Output the [x, y] coordinate of the center of the cell containing the given text.  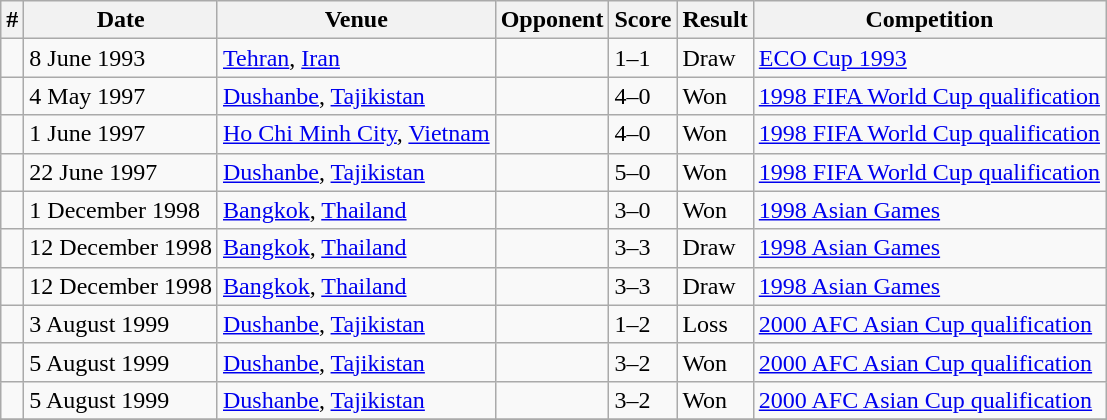
3–0 [643, 210]
8 June 1993 [121, 58]
Loss [715, 324]
Score [643, 20]
Tehran, Iran [356, 58]
1–1 [643, 58]
4 May 1997 [121, 96]
5–0 [643, 172]
Ho Chi Minh City, Vietnam [356, 134]
ECO Cup 1993 [929, 58]
Competition [929, 20]
Result [715, 20]
Venue [356, 20]
1 June 1997 [121, 134]
1–2 [643, 324]
3 August 1999 [121, 324]
Date [121, 20]
# [12, 20]
Opponent [552, 20]
1 December 1998 [121, 210]
22 June 1997 [121, 172]
